Provide the (x, y) coordinate of the cell's center where the given text is located.  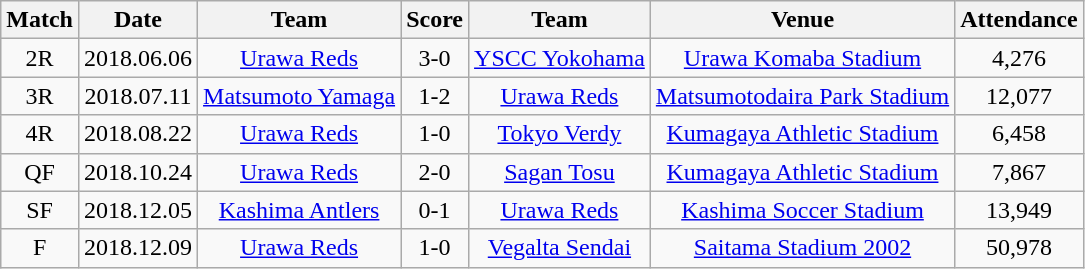
3-0 (435, 58)
4R (40, 134)
Date (138, 20)
13,949 (1019, 210)
6,458 (1019, 134)
Sagan Tosu (560, 172)
2018.08.22 (138, 134)
Match (40, 20)
Attendance (1019, 20)
Matsumoto Yamaga (300, 96)
Saitama Stadium 2002 (802, 248)
2018.12.05 (138, 210)
Score (435, 20)
2-0 (435, 172)
Vegalta Sendai (560, 248)
2R (40, 58)
7,867 (1019, 172)
YSCC Yokohama (560, 58)
Tokyo Verdy (560, 134)
1-2 (435, 96)
4,276 (1019, 58)
50,978 (1019, 248)
QF (40, 172)
2018.12.09 (138, 248)
12,077 (1019, 96)
Urawa Komaba Stadium (802, 58)
F (40, 248)
Kashima Antlers (300, 210)
SF (40, 210)
Venue (802, 20)
2018.06.06 (138, 58)
2018.07.11 (138, 96)
2018.10.24 (138, 172)
Matsumotodaira Park Stadium (802, 96)
Kashima Soccer Stadium (802, 210)
3R (40, 96)
0-1 (435, 210)
